Output the [X, Y] coordinate of the center of the cell containing the given text.  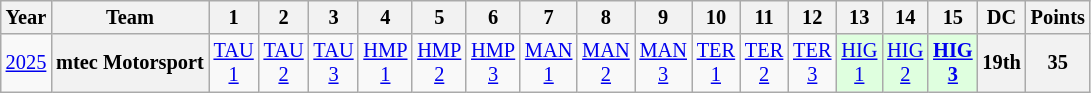
3 [334, 17]
TER2 [764, 63]
2025 [26, 63]
35 [1058, 63]
Year [26, 17]
11 [764, 17]
HIG1 [859, 63]
2 [284, 17]
14 [905, 17]
5 [439, 17]
4 [385, 17]
MAN2 [606, 63]
MAN1 [548, 63]
13 [859, 17]
MAN3 [664, 63]
TAU1 [234, 63]
HMP3 [493, 63]
12 [812, 17]
Points [1058, 17]
DC [1002, 17]
TER3 [812, 63]
TAU2 [284, 63]
7 [548, 17]
15 [952, 17]
6 [493, 17]
8 [606, 17]
HIG2 [905, 63]
mtec Motorsport [130, 63]
10 [716, 17]
1 [234, 17]
Team [130, 17]
HIG3 [952, 63]
TER1 [716, 63]
19th [1002, 63]
HMP2 [439, 63]
TAU3 [334, 63]
HMP1 [385, 63]
9 [664, 17]
